Identify which cell holds the provided text, then report its (X, Y) central coordinate. 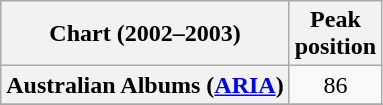
Chart (2002–2003) (145, 34)
86 (335, 85)
Peakposition (335, 34)
Australian Albums (ARIA) (145, 85)
